Search for the cell housing the specified text and yield its [X, Y] center coordinate. 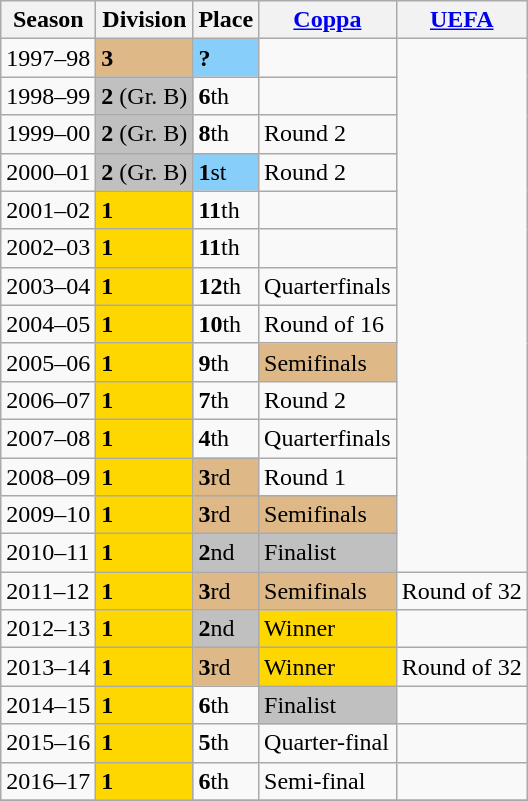
Quarter-final [328, 743]
1st [226, 172]
UEFA [462, 20]
1997–98 [48, 58]
Round 1 [328, 477]
2007–08 [48, 438]
2002–03 [48, 248]
10th [226, 324]
2003–04 [48, 286]
2014–15 [48, 705]
2000–01 [48, 172]
Season [48, 20]
9th [226, 362]
2010–11 [48, 553]
3 [144, 58]
2009–10 [48, 515]
Round of 16 [328, 324]
Semi-final [328, 781]
2013–14 [48, 667]
2008–09 [48, 477]
7th [226, 400]
2011–12 [48, 591]
8th [226, 134]
2016–17 [48, 781]
1999–00 [48, 134]
2005–06 [48, 362]
12th [226, 286]
Division [144, 20]
Coppa [328, 20]
5th [226, 743]
2012–13 [48, 629]
1998–99 [48, 96]
4th [226, 438]
? [226, 58]
2004–05 [48, 324]
2006–07 [48, 400]
2015–16 [48, 743]
2001–02 [48, 210]
Place [226, 20]
